Provide the [X, Y] coordinate of the cell's center where the given text is located.  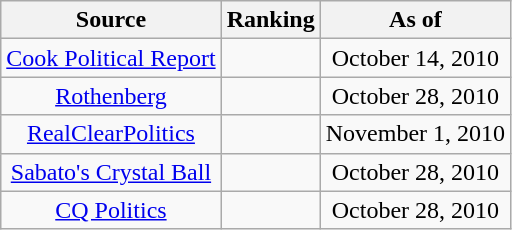
CQ Politics [111, 210]
October 14, 2010 [415, 58]
Sabato's Crystal Ball [111, 172]
November 1, 2010 [415, 134]
Cook Political Report [111, 58]
RealClearPolitics [111, 134]
Source [111, 20]
Rothenberg [111, 96]
Ranking [270, 20]
As of [415, 20]
